Search for the cell housing the specified text and yield its (x, y) center coordinate. 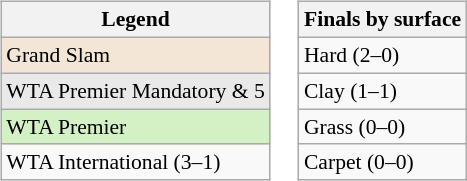
Clay (1–1) (382, 91)
Hard (2–0) (382, 55)
Grand Slam (136, 55)
WTA International (3–1) (136, 162)
Carpet (0–0) (382, 162)
Grass (0–0) (382, 127)
Legend (136, 20)
WTA Premier Mandatory & 5 (136, 91)
Finals by surface (382, 20)
WTA Premier (136, 127)
